For the text-containing cell, return its midpoint in (X, Y) coordinate format. 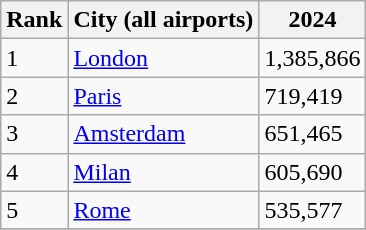
Amsterdam (164, 134)
Paris (164, 96)
605,690 (312, 172)
651,465 (312, 134)
1 (34, 58)
535,577 (312, 210)
2 (34, 96)
719,419 (312, 96)
Milan (164, 172)
Rank (34, 20)
Rome (164, 210)
1,385,866 (312, 58)
4 (34, 172)
City (all airports) (164, 20)
2024 (312, 20)
3 (34, 134)
London (164, 58)
5 (34, 210)
